Output the [x, y] coordinate of the center of the cell containing the given text.  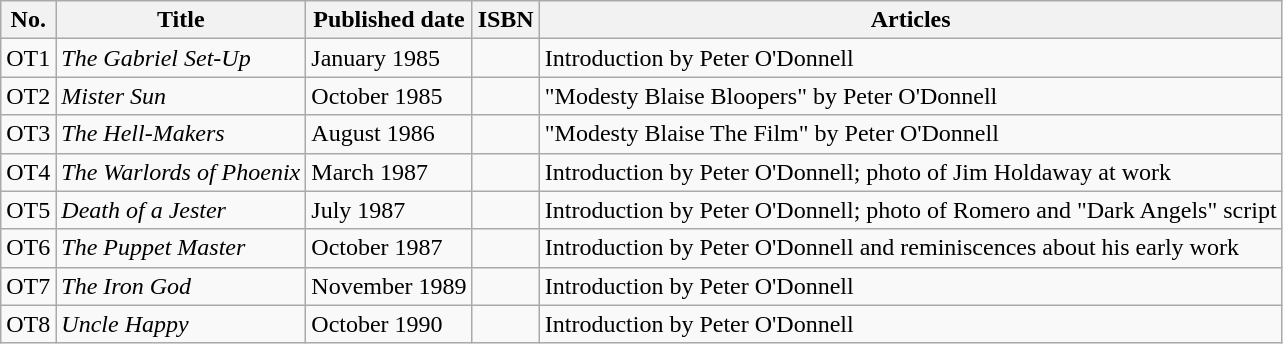
Introduction by Peter O'Donnell and reminiscences about his early work [910, 248]
August 1986 [389, 134]
No. [28, 20]
OT4 [28, 172]
OT1 [28, 58]
OT7 [28, 286]
OT6 [28, 248]
The Gabriel Set-Up [181, 58]
The Puppet Master [181, 248]
Uncle Happy [181, 324]
October 1987 [389, 248]
OT2 [28, 96]
Title [181, 20]
Published date [389, 20]
Articles [910, 20]
November 1989 [389, 286]
Death of a Jester [181, 210]
October 1985 [389, 96]
Mister Sun [181, 96]
"Modesty Blaise Bloopers" by Peter O'Donnell [910, 96]
OT8 [28, 324]
Introduction by Peter O'Donnell; photo of Romero and "Dark Angels" script [910, 210]
Introduction by Peter O'Donnell; photo of Jim Holdaway at work [910, 172]
ISBN [506, 20]
OT5 [28, 210]
October 1990 [389, 324]
January 1985 [389, 58]
"Modesty Blaise The Film" by Peter O'Donnell [910, 134]
The Warlords of Phoenix [181, 172]
The Hell-Makers [181, 134]
OT3 [28, 134]
The Iron God [181, 286]
July 1987 [389, 210]
March 1987 [389, 172]
